Search for the cell housing the specified text and yield its [x, y] center coordinate. 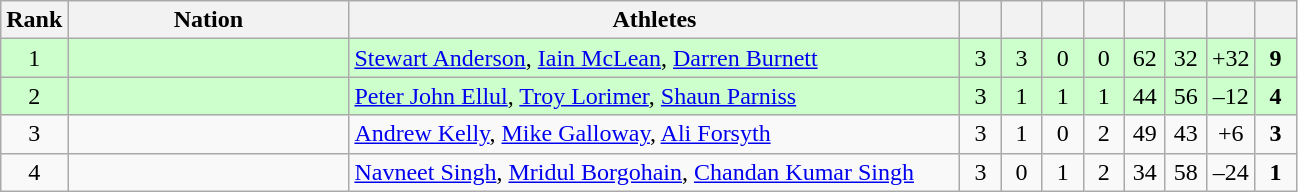
56 [1186, 96]
58 [1186, 172]
+32 [1230, 58]
9 [1276, 58]
44 [1144, 96]
49 [1144, 134]
Rank [34, 20]
Stewart Anderson, Iain McLean, Darren Burnett [654, 58]
–12 [1230, 96]
–24 [1230, 172]
Nation [208, 20]
62 [1144, 58]
+6 [1230, 134]
43 [1186, 134]
Peter John Ellul, Troy Lorimer, Shaun Parniss [654, 96]
34 [1144, 172]
32 [1186, 58]
Navneet Singh, Mridul Borgohain, Chandan Kumar Singh [654, 172]
Athletes [654, 20]
Andrew Kelly, Mike Galloway, Ali Forsyth [654, 134]
